Output the (x, y) coordinate of the center of the cell containing the given text.  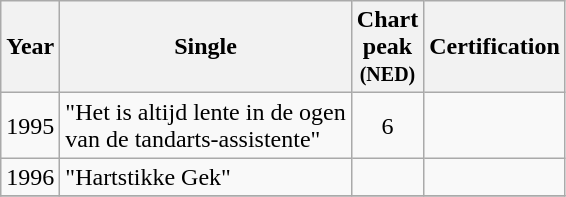
Single (206, 47)
1996 (30, 177)
Year (30, 47)
"Hartstikke Gek" (206, 177)
Chart peak(NED) (387, 47)
1995 (30, 126)
Certification (495, 47)
"Het is altijd lente in de ogen van de tandarts-assistente" (206, 126)
6 (387, 126)
